Return (X, Y) of the center of cell containing provided text 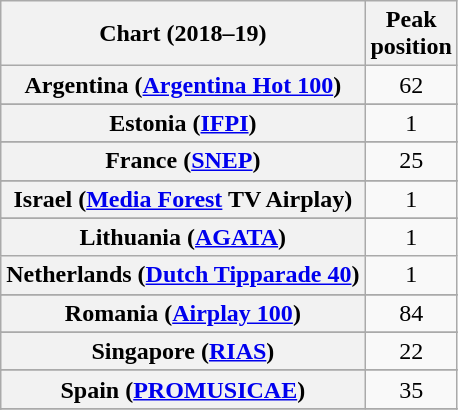
Romania (Airplay 100) (183, 313)
35 (411, 389)
Chart (2018–19) (183, 34)
84 (411, 313)
22 (411, 351)
25 (411, 161)
Spain (PROMUSICAE) (183, 389)
France (SNEP) (183, 161)
Argentina (Argentina Hot 100) (183, 85)
Singapore (RIAS) (183, 351)
Lithuania (AGATA) (183, 237)
62 (411, 85)
Peakposition (411, 34)
Estonia (IFPI) (183, 123)
Israel (Media Forest TV Airplay) (183, 199)
Netherlands (Dutch Tipparade 40) (183, 275)
